Output the (X, Y) coordinate of the center of the cell containing the given text.  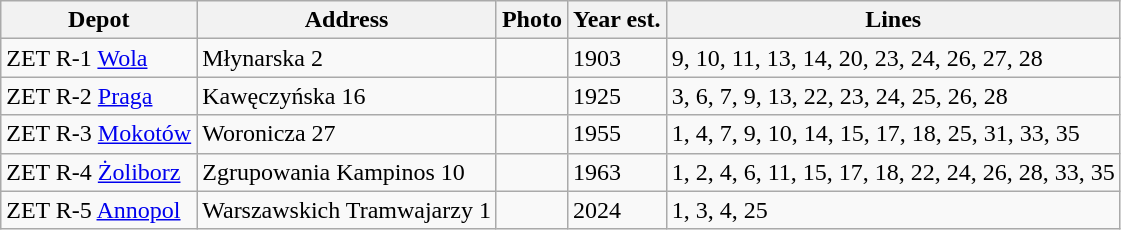
Photo (532, 20)
ZET R-1 Wola (99, 58)
1903 (616, 58)
Młynarska 2 (347, 58)
Address (347, 20)
ZET R-2 Praga (99, 96)
Lines (893, 20)
9, 10, 11, 13, 14, 20, 23, 24, 26, 27, 28 (893, 58)
1, 2, 4, 6, 11, 15, 17, 18, 22, 24, 26, 28, 33, 35 (893, 172)
1, 3, 4, 25 (893, 210)
Depot (99, 20)
1, 4, 7, 9, 10, 14, 15, 17, 18, 25, 31, 33, 35 (893, 134)
2024 (616, 210)
3, 6, 7, 9, 13, 22, 23, 24, 25, 26, 28 (893, 96)
Warszawskich Tramwajarzy 1 (347, 210)
1955 (616, 134)
Woronicza 27 (347, 134)
1963 (616, 172)
Zgrupowania Kampinos 10 (347, 172)
ZET R-3 Mokotów (99, 134)
Kawęczyńska 16 (347, 96)
1925 (616, 96)
Year est. (616, 20)
ZET R-5 Annopol (99, 210)
ZET R-4 Żoliborz (99, 172)
